Extract the (X, Y) coordinate from the center of the cell holding the provided text.  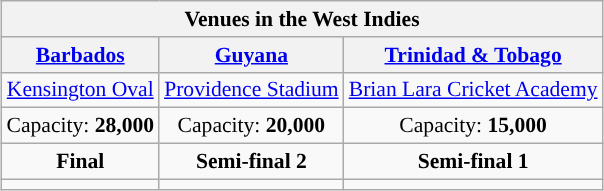
Brian Lara Cricket Academy (474, 90)
Providence Stadium (252, 90)
Trinidad & Tobago (474, 54)
Guyana (252, 54)
Kensington Oval (80, 90)
Semi-final 2 (252, 161)
Barbados (80, 54)
Semi-final 1 (474, 161)
Capacity: 15,000 (474, 126)
Venues in the West Indies (302, 19)
Capacity: 20,000 (252, 126)
Final (80, 161)
Capacity: 28,000 (80, 126)
